Search for the cell housing the specified text and yield its (X, Y) center coordinate. 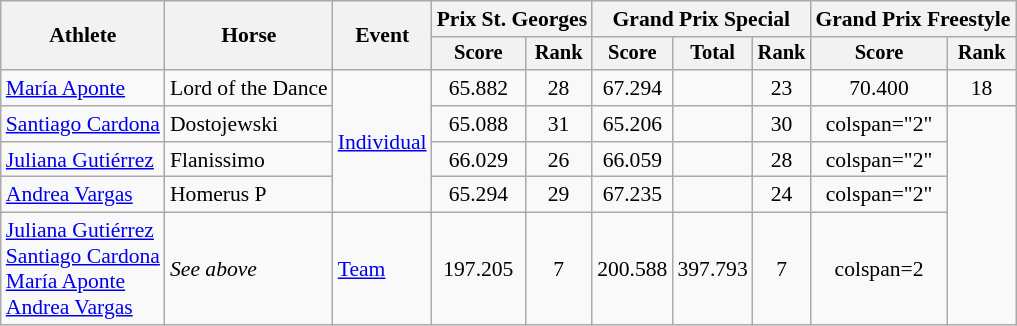
colspan=2 (878, 269)
Individual (382, 141)
Athlete (83, 36)
67.294 (632, 88)
23 (782, 88)
Andrea Vargas (83, 195)
Dostojewski (249, 124)
24 (782, 195)
Event (382, 36)
66.059 (632, 160)
65.206 (632, 124)
397.793 (712, 269)
Team (382, 269)
See above (249, 269)
29 (558, 195)
200.588 (632, 269)
María Aponte (83, 88)
65.882 (479, 88)
Flanissimo (249, 160)
26 (558, 160)
66.029 (479, 160)
18 (982, 88)
Prix St. Georges (512, 19)
Total (712, 54)
Grand Prix Special (701, 19)
65.088 (479, 124)
31 (558, 124)
Santiago Cardona (83, 124)
30 (782, 124)
70.400 (878, 88)
Horse (249, 36)
Juliana Gutiérrez (83, 160)
197.205 (479, 269)
Grand Prix Freestyle (912, 19)
Juliana GutiérrezSantiago CardonaMaría AponteAndrea Vargas (83, 269)
Lord of the Dance (249, 88)
Homerus P (249, 195)
67.235 (632, 195)
65.294 (479, 195)
